Search for the cell housing the specified text and yield its [x, y] center coordinate. 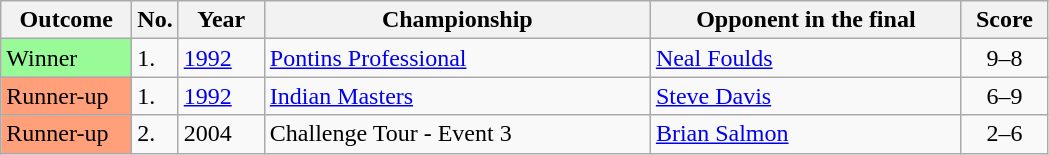
Brian Salmon [806, 134]
No. [155, 20]
Outcome [66, 20]
Indian Masters [457, 96]
Challenge Tour - Event 3 [457, 134]
2–6 [1004, 134]
2. [155, 134]
2004 [221, 134]
Opponent in the final [806, 20]
9–8 [1004, 58]
Winner [66, 58]
6–9 [1004, 96]
Steve Davis [806, 96]
Score [1004, 20]
Neal Foulds [806, 58]
Year [221, 20]
Championship [457, 20]
Pontins Professional [457, 58]
